Find where the given text appears and provide that cell's center as [x, y] coordinate. 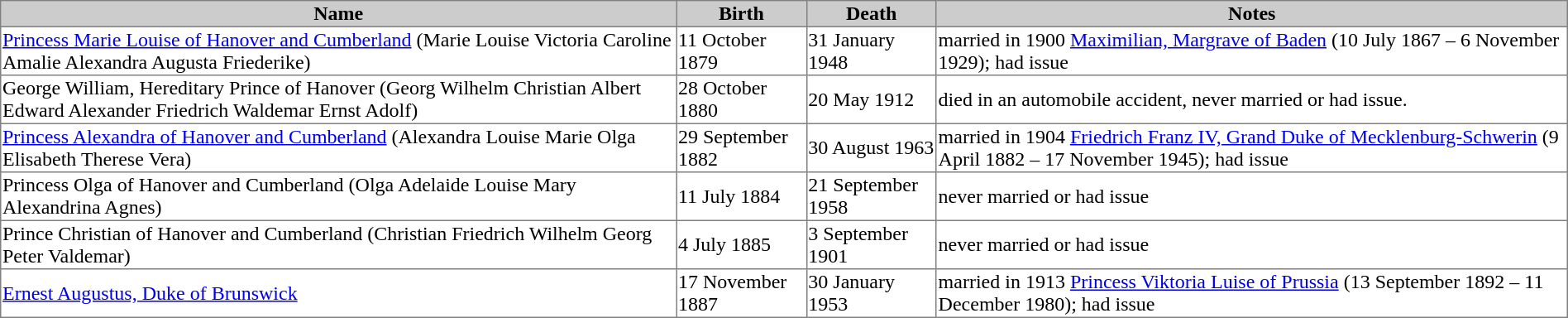
30 January 1953 [872, 293]
29 September 1882 [741, 147]
Princess Olga of Hanover and Cumberland (Olga Adelaide Louise Mary Alexandrina Agnes) [339, 196]
17 November 1887 [741, 293]
married in 1913 Princess Viktoria Luise of Prussia (13 September 1892 – 11 December 1980); had issue [1252, 293]
Death [872, 14]
Prince Christian of Hanover and Cumberland (Christian Friedrich Wilhelm Georg Peter Valdemar) [339, 244]
died in an automobile accident, never married or had issue. [1252, 99]
Princess Alexandra of Hanover and Cumberland (Alexandra Louise Marie Olga Elisabeth Therese Vera) [339, 147]
Princess Marie Louise of Hanover and Cumberland (Marie Louise Victoria Caroline Amalie Alexandra Augusta Friederike) [339, 51]
Birth [741, 14]
11 October 1879 [741, 51]
28 October 1880 [741, 99]
married in 1904 Friedrich Franz IV, Grand Duke of Mecklenburg-Schwerin (9 April 1882 – 17 November 1945); had issue [1252, 147]
21 September 1958 [872, 196]
Notes [1252, 14]
George William, Hereditary Prince of Hanover (Georg Wilhelm Christian Albert Edward Alexander Friedrich Waldemar Ernst Adolf) [339, 99]
married in 1900 Maximilian, Margrave of Baden (10 July 1867 – 6 November 1929); had issue [1252, 51]
4 July 1885 [741, 244]
11 July 1884 [741, 196]
31 January 1948 [872, 51]
30 August 1963 [872, 147]
Name [339, 14]
3 September 1901 [872, 244]
20 May 1912 [872, 99]
Ernest Augustus, Duke of Brunswick [339, 293]
